Capture the cell that displays the provided text and extract its (x, y) central coordinate. 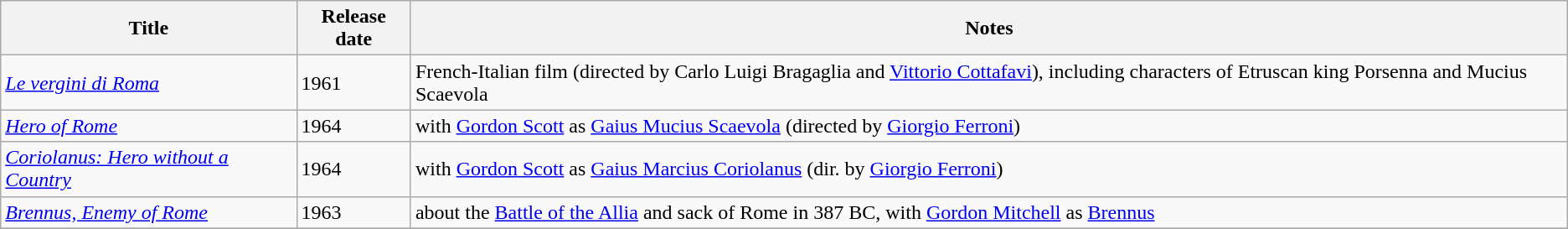
with Gordon Scott as Gaius Mucius Scaevola (directed by Giorgio Ferroni) (988, 126)
with Gordon Scott as Gaius Marcius Coriolanus (dir. by Giorgio Ferroni) (988, 169)
Hero of Rome (149, 126)
Coriolanus: Hero without a Country (149, 169)
about the Battle of the Allia and sack of Rome in 387 BC, with Gordon Mitchell as Brennus (988, 212)
Le vergini di Roma (149, 82)
Brennus, Enemy of Rome (149, 212)
Title (149, 29)
French-Italian film (directed by Carlo Luigi Bragaglia and Vittorio Cottafavi), including characters of Etruscan king Porsenna and Mucius Scaevola (988, 82)
1963 (353, 212)
Release date (353, 29)
Notes (988, 29)
1961 (353, 82)
